Extract the [x, y] coordinate from the center of the cell holding the provided text.  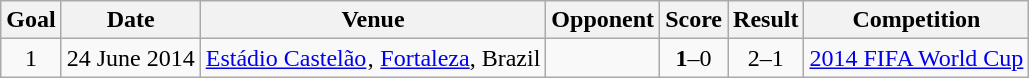
Competition [916, 20]
24 June 2014 [130, 58]
Opponent [603, 20]
2–1 [766, 58]
Score [694, 20]
Result [766, 20]
Date [130, 20]
2014 FIFA World Cup [916, 58]
1–0 [694, 58]
Estádio Castelão‚ Fortaleza, Brazil [373, 58]
Venue [373, 20]
1 [31, 58]
Goal [31, 20]
